Locate the cell with the specified text and output its (X, Y) center coordinate. 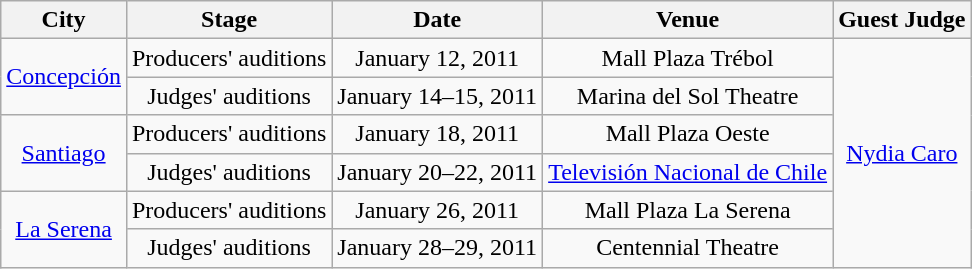
January 14–15, 2011 (438, 96)
January 20–22, 2011 (438, 172)
City (64, 20)
Mall Plaza La Serena (688, 210)
Stage (228, 20)
Mall Plaza Oeste (688, 134)
Concepción (64, 77)
January 12, 2011 (438, 58)
Centennial Theatre (688, 248)
La Serena (64, 229)
Date (438, 20)
January 26, 2011 (438, 210)
Venue (688, 20)
Guest Judge (902, 20)
Nydia Caro (902, 153)
Mall Plaza Trébol (688, 58)
Marina del Sol Theatre (688, 96)
January 18, 2011 (438, 134)
Santiago (64, 153)
January 28–29, 2011 (438, 248)
Televisión Nacional de Chile (688, 172)
